Return (x, y) of the center of cell containing provided text 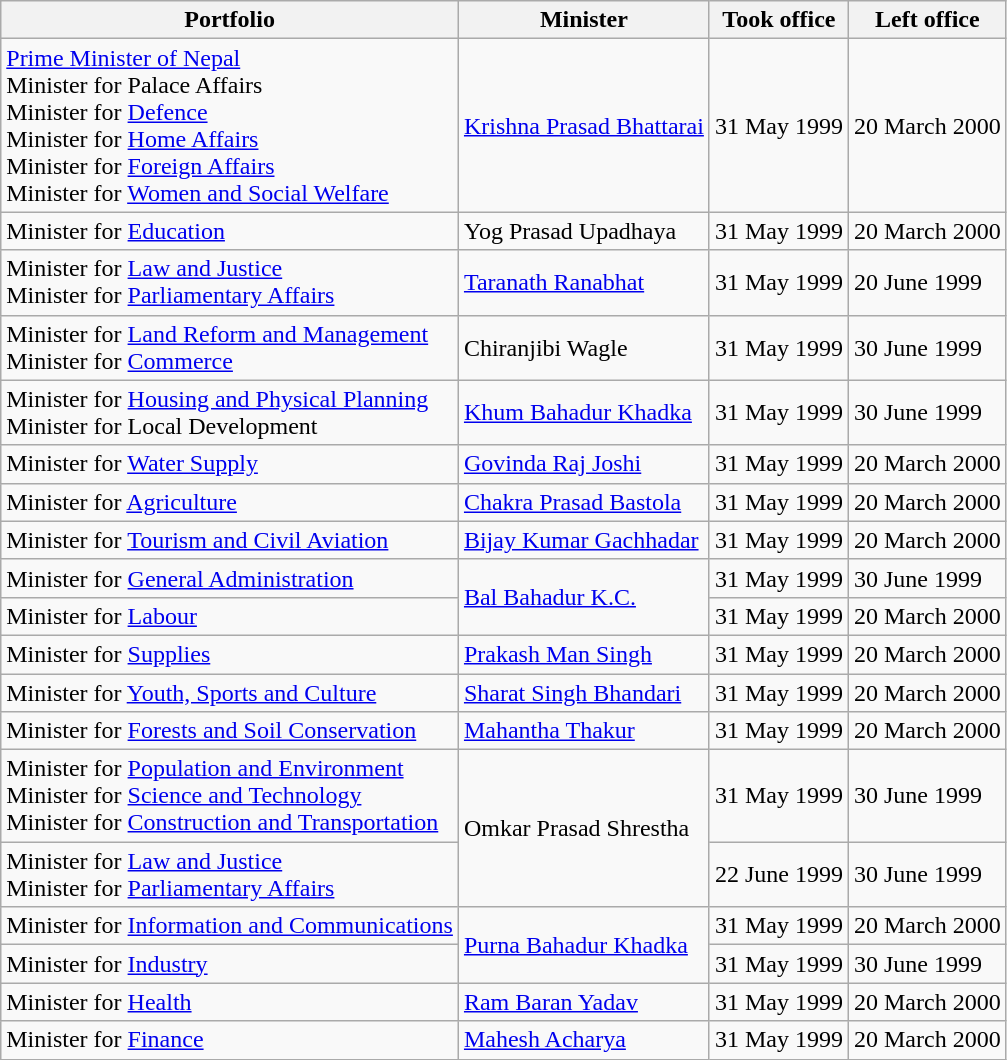
Purna Bahadur Khadka (584, 945)
Minister for Finance (230, 1040)
Prakash Man Singh (584, 654)
Govinda Raj Joshi (584, 464)
Minister for Industry (230, 964)
Minister for Labour (230, 616)
Ram Baran Yadav (584, 1002)
Left office (927, 20)
Minister for Agriculture (230, 502)
Portfolio (230, 20)
Minister for Supplies (230, 654)
Minister for Youth, Sports and Culture (230, 693)
Mahantha Thakur (584, 731)
Chakra Prasad Bastola (584, 502)
Minister for Water Supply (230, 464)
Took office (778, 20)
Bal Bahadur K.C. (584, 597)
Taranath Ranabhat (584, 282)
Minister for Population and EnvironmentMinister for Science and TechnologyMinister for Construction and Transportation (230, 796)
Minister (584, 20)
Minister for Information and Communications (230, 926)
Sharat Singh Bhandari (584, 693)
Minister for Tourism and Civil Aviation (230, 540)
Minister for Land Reform and ManagementMinister for Commerce (230, 348)
Krishna Prasad Bhattarai (584, 126)
Mahesh Acharya (584, 1040)
Minister for Forests and Soil Conservation (230, 731)
20 June 1999 (927, 282)
Minister for Education (230, 231)
Bijay Kumar Gachhadar (584, 540)
Khum Bahadur Khadka (584, 412)
Omkar Prasad Shrestha (584, 828)
Minister for Housing and Physical PlanningMinister for Local Development (230, 412)
Chiranjibi Wagle (584, 348)
22 June 1999 (778, 874)
Minister for General Administration (230, 578)
Yog Prasad Upadhaya (584, 231)
Minister for Health (230, 1002)
